Determine the [X, Y] coordinate at the center of the cell enclosing the given text.  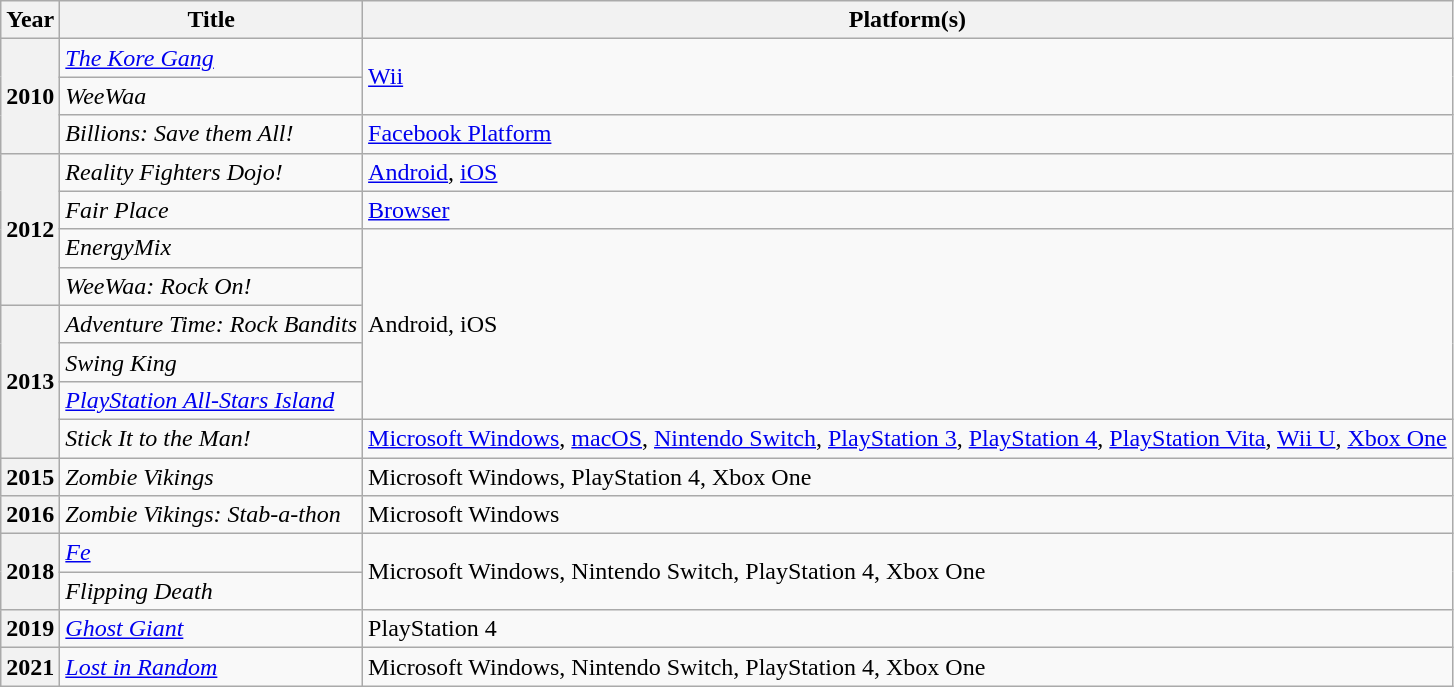
Microsoft Windows [908, 515]
PlayStation All-Stars Island [212, 400]
Title [212, 20]
2019 [30, 629]
PlayStation 4 [908, 629]
Microsoft Windows, PlayStation 4, Xbox One [908, 477]
Billions: Save them All! [212, 134]
2016 [30, 515]
Ghost Giant [212, 629]
WeeWaa: Rock On! [212, 286]
Platform(s) [908, 20]
Facebook Platform [908, 134]
Adventure Time: Rock Bandits [212, 324]
EnergyMix [212, 248]
Zombie Vikings [212, 477]
WeeWaa [212, 96]
2010 [30, 96]
Stick It to the Man! [212, 438]
2015 [30, 477]
Flipping Death [212, 591]
Browser [908, 210]
2021 [30, 667]
Lost in Random [212, 667]
Reality Fighters Dojo! [212, 172]
Fe [212, 553]
Microsoft Windows, macOS, Nintendo Switch, PlayStation 3, PlayStation 4, PlayStation Vita, Wii U, Xbox One [908, 438]
Year [30, 20]
Wii [908, 77]
2012 [30, 229]
The Kore Gang [212, 58]
Swing King [212, 362]
Zombie Vikings: Stab-a-thon [212, 515]
Fair Place [212, 210]
2013 [30, 381]
2018 [30, 572]
